Return [x, y] of the center of cell containing provided text 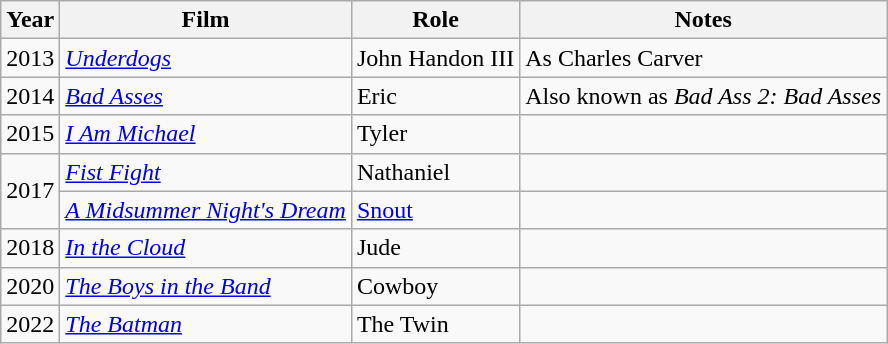
Tyler [435, 134]
Bad Asses [206, 96]
Fist Fight [206, 172]
In the Cloud [206, 248]
I Am Michael [206, 134]
The Batman [206, 324]
Eric [435, 96]
Year [30, 20]
2013 [30, 58]
2018 [30, 248]
2022 [30, 324]
Notes [704, 20]
John Handon III [435, 58]
As Charles Carver [704, 58]
Role [435, 20]
Also known as Bad Ass 2: Bad Asses [704, 96]
Nathaniel [435, 172]
Snout [435, 210]
The Twin [435, 324]
2020 [30, 286]
2015 [30, 134]
The Boys in the Band [206, 286]
Cowboy [435, 286]
2017 [30, 191]
2014 [30, 96]
Underdogs [206, 58]
Film [206, 20]
Jude [435, 248]
A Midsummer Night's Dream [206, 210]
